Detect which cell encompasses the target text, then output its (X, Y) center coordinate. 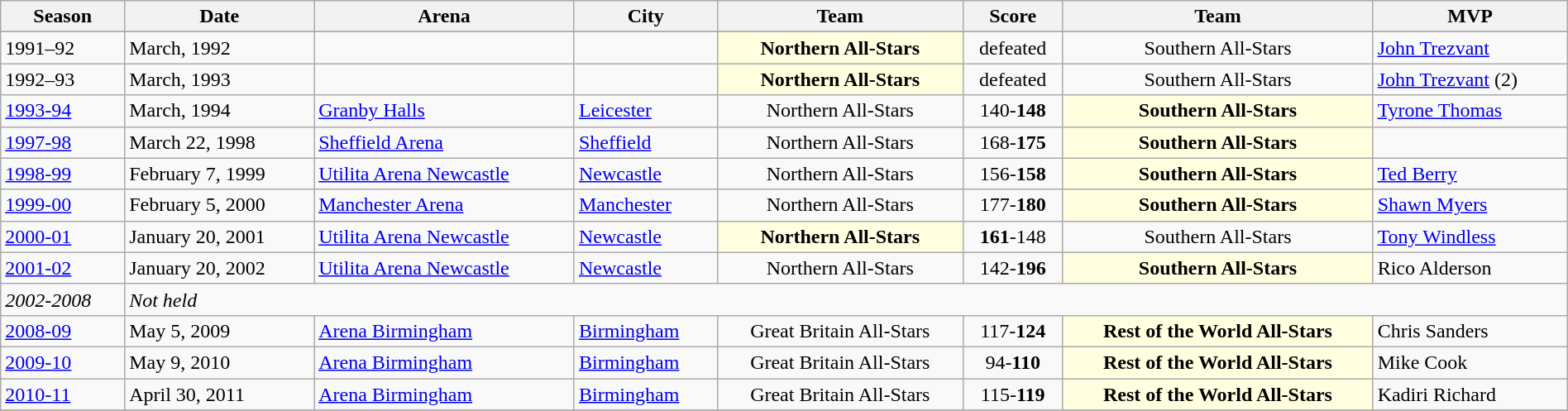
Sheffield Arena (445, 142)
January 20, 2002 (220, 268)
Date (220, 17)
117-124 (1013, 331)
156-158 (1013, 174)
Kadiri Richard (1470, 394)
161-148 (1013, 237)
1993-94 (63, 111)
March 22, 1998 (220, 142)
May 5, 2009 (220, 331)
Granby Halls (445, 111)
Ted Berry (1470, 174)
March, 1992 (220, 48)
Leicester (645, 111)
142-196 (1013, 268)
2001-02 (63, 268)
Tyrone Thomas (1470, 111)
2009-10 (63, 362)
1992–93 (63, 79)
Mike Cook (1470, 362)
Rico Alderson (1470, 268)
1991–92 (63, 48)
1997-98 (63, 142)
1999-00 (63, 205)
Shawn Myers (1470, 205)
Sheffield (645, 142)
January 20, 2001 (220, 237)
May 9, 2010 (220, 362)
Arena (445, 17)
2002-2008 (63, 299)
Tony Windless (1470, 237)
February 7, 1999 (220, 174)
Chris Sanders (1470, 331)
115-119 (1013, 394)
177-180 (1013, 205)
2000-01 (63, 237)
Not held (847, 299)
March, 1994 (220, 111)
John Trezvant (1470, 48)
94-110 (1013, 362)
2008-09 (63, 331)
City (645, 17)
MVP (1470, 17)
Score (1013, 17)
John Trezvant (2) (1470, 79)
140-148 (1013, 111)
Season (63, 17)
168-175 (1013, 142)
1998-99 (63, 174)
Manchester (645, 205)
February 5, 2000 (220, 205)
March, 1993 (220, 79)
April 30, 2011 (220, 394)
2010-11 (63, 394)
Manchester Arena (445, 205)
